Return the (x, y) coordinate for the center point of the cell that contains the specified text.  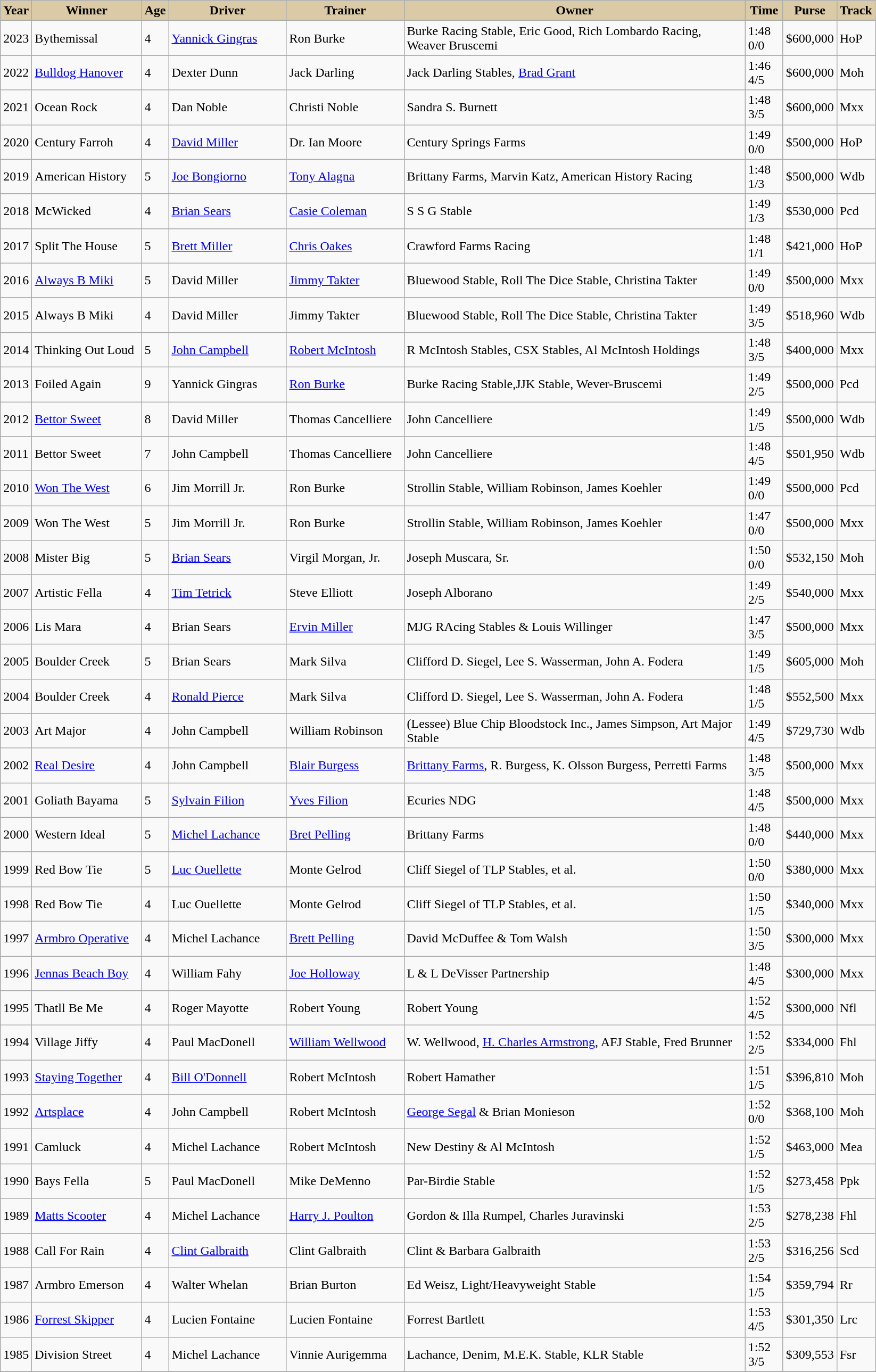
Joseph Alborano (575, 592)
2018 (16, 211)
Bill O'Donnell (228, 1078)
Forrest Bartlett (575, 1319)
Vinnie Aurigemma (345, 1354)
1:47 0/0 (764, 523)
1:48 1/1 (764, 246)
1:49 4/5 (764, 730)
Virgil Morgan, Jr. (345, 558)
Roger Mayotte (228, 1008)
$359,794 (810, 1285)
1:52 2/5 (764, 1042)
2020 (16, 142)
2002 (16, 766)
Dr. Ian Moore (345, 142)
Forrest Skipper (87, 1319)
Fsr (856, 1354)
2023 (16, 38)
Burke Racing Stable, Eric Good, Rich Lombardo Racing, Weaver Bruscemi (575, 38)
L & L DeVisser Partnership (575, 973)
Christi Noble (345, 108)
$421,000 (810, 246)
Dexter Dunn (228, 72)
1997 (16, 938)
David McDuffee & Tom Walsh (575, 938)
2003 (16, 730)
1:52 4/5 (764, 1008)
Mister Big (87, 558)
R McIntosh Stables, CSX Stables, Al McIntosh Holdings (575, 349)
1:52 3/5 (764, 1354)
Art Major (87, 730)
Rr (856, 1285)
Steve Elliott (345, 592)
2005 (16, 661)
Bays Fella (87, 1181)
Winner (87, 11)
8 (155, 418)
Trainer (345, 11)
Brett Pelling (345, 938)
Brett Miller (228, 246)
2008 (16, 558)
1988 (16, 1250)
Walter Whelan (228, 1285)
1:50 3/5 (764, 938)
2019 (16, 177)
Goliath Bayama (87, 800)
Brittany Farms (575, 835)
Ppk (856, 1181)
Century Farroh (87, 142)
Joseph Muscara, Sr. (575, 558)
2000 (16, 835)
$400,000 (810, 349)
Brian Burton (345, 1285)
Staying Together (87, 1078)
S S G Stable (575, 211)
$273,458 (810, 1181)
New Destiny & Al McIntosh (575, 1147)
1992 (16, 1112)
1995 (16, 1008)
Thatll Be Me (87, 1008)
2011 (16, 454)
Time (764, 11)
Tim Tetrick (228, 592)
$532,150 (810, 558)
1989 (16, 1216)
Harry J. Poulton (345, 1216)
Blair Burgess (345, 766)
1987 (16, 1285)
1999 (16, 869)
Foiled Again (87, 384)
Jack Darling (345, 72)
2017 (16, 246)
$540,000 (810, 592)
$440,000 (810, 835)
Bulldog Hanover (87, 72)
Village Jiffy (87, 1042)
$552,500 (810, 696)
2013 (16, 384)
Ervin Miller (345, 627)
Sylvain Filion (228, 800)
1:48 1/3 (764, 177)
$501,950 (810, 454)
1986 (16, 1319)
Century Springs Farms (575, 142)
Jennas Beach Boy (87, 973)
1:51 1/5 (764, 1078)
Burke Racing Stable,JJK Stable, Wever-Bruscemi (575, 384)
Armbro Operative (87, 938)
$340,000 (810, 904)
$530,000 (810, 211)
Camluck (87, 1147)
Joe Bongiorno (228, 177)
1:47 3/5 (764, 627)
Artistic Fella (87, 592)
6 (155, 489)
1985 (16, 1354)
1993 (16, 1078)
Division Street (87, 1354)
Track (856, 11)
Nfl (856, 1008)
Mea (856, 1147)
$368,100 (810, 1112)
Brittany Farms, Marvin Katz, American History Racing (575, 177)
$396,810 (810, 1078)
Sandra S. Burnett (575, 108)
Lrc (856, 1319)
Joe Holloway (345, 973)
Thinking Out Loud (87, 349)
Scd (856, 1250)
$334,000 (810, 1042)
Western Ideal (87, 835)
Yves Filion (345, 800)
1:53 4/5 (764, 1319)
Mike DeMenno (345, 1181)
Armbro Emerson (87, 1285)
2006 (16, 627)
Chris Oakes (345, 246)
1996 (16, 973)
Dan Noble (228, 108)
9 (155, 384)
Matts Scooter (87, 1216)
2012 (16, 418)
2007 (16, 592)
Par-Birdie Stable (575, 1181)
Ocean Rock (87, 108)
Gordon & Illa Rumpel, Charles Juravinski (575, 1216)
Artsplace (87, 1112)
1998 (16, 904)
George Segal & Brian Monieson (575, 1112)
Lachance, Denim, M.E.K. Stable, KLR Stable (575, 1354)
Lis Mara (87, 627)
Call For Rain (87, 1250)
$380,000 (810, 869)
$301,350 (810, 1319)
1:50 1/5 (764, 904)
1990 (16, 1181)
1:48 1/5 (764, 696)
1:49 1/3 (764, 211)
2015 (16, 315)
$463,000 (810, 1147)
1:49 3/5 (764, 315)
$309,553 (810, 1354)
1:54 1/5 (764, 1285)
Year (16, 11)
2022 (16, 72)
Ronald Pierce (228, 696)
Ecuries NDG (575, 800)
Age (155, 11)
1994 (16, 1042)
MJG RAcing Stables & Louis Willinger (575, 627)
Crawford Farms Racing (575, 246)
Casie Coleman (345, 211)
William Fahy (228, 973)
Clint & Barbara Galbraith (575, 1250)
2004 (16, 696)
William Wellwood (345, 1042)
McWicked (87, 211)
American History (87, 177)
Purse (810, 11)
Real Desire (87, 766)
$518,960 (810, 315)
W. Wellwood, H. Charles Armstrong, AFJ Stable, Fred Brunner (575, 1042)
2009 (16, 523)
(Lessee) Blue Chip Bloodstock Inc., James Simpson, Art Major Stable (575, 730)
2016 (16, 280)
7 (155, 454)
Jack Darling Stables, Brad Grant (575, 72)
1991 (16, 1147)
2014 (16, 349)
Owner (575, 11)
Robert Hamather (575, 1078)
Ed Weisz, Light/Heavyweight Stable (575, 1285)
$729,730 (810, 730)
2021 (16, 108)
2010 (16, 489)
Bret Pelling (345, 835)
$316,256 (810, 1250)
Driver (228, 11)
Split The House (87, 246)
$605,000 (810, 661)
Bythemissal (87, 38)
William Robinson (345, 730)
Tony Alagna (345, 177)
$278,238 (810, 1216)
2001 (16, 800)
1:52 0/0 (764, 1112)
Brittany Farms, R. Burgess, K. Olsson Burgess, Perretti Farms (575, 766)
1:46 4/5 (764, 72)
